Find where the given text appears and provide that cell's center as (x, y) coordinate. 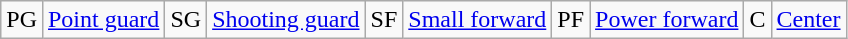
Point guard (103, 20)
Small forward (478, 20)
PF (571, 20)
Power forward (667, 20)
Center (808, 20)
Shooting guard (286, 20)
C (758, 20)
PG (22, 20)
SG (186, 20)
SF (384, 20)
